Determine the (x, y) coordinate at the center of the cell enclosing the given text.  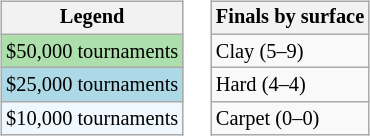
$10,000 tournaments (92, 119)
Clay (5–9) (290, 51)
Hard (4–4) (290, 85)
Legend (92, 18)
Finals by surface (290, 18)
Carpet (0–0) (290, 119)
$50,000 tournaments (92, 51)
$25,000 tournaments (92, 85)
